From the cell containing the given text, extract its center point as [X, Y] coordinate. 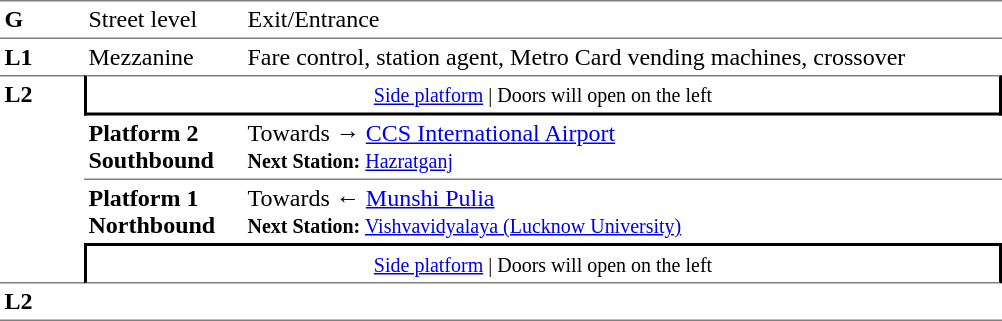
Platform 2Southbound [164, 148]
Fare control, station agent, Metro Card vending machines, crossover [622, 57]
Street level [164, 20]
Exit/Entrance [622, 20]
L2 [42, 179]
G [42, 20]
Towards ← Munshi PuliaNext Station: Vishvavidyalaya (Lucknow University) [622, 212]
L1 [42, 57]
Mezzanine [164, 57]
Towards → CCS International AirportNext Station: Hazratganj [622, 148]
Platform 1Northbound [164, 212]
